Return the (X, Y) coordinate for the center point of the cell that contains the specified text.  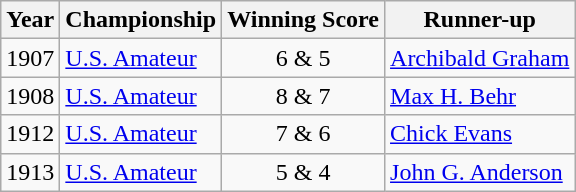
Archibald Graham (480, 58)
1913 (30, 172)
Year (30, 20)
1908 (30, 96)
5 & 4 (304, 172)
7 & 6 (304, 134)
Winning Score (304, 20)
Runner-up (480, 20)
8 & 7 (304, 96)
Max H. Behr (480, 96)
John G. Anderson (480, 172)
Championship (141, 20)
1907 (30, 58)
1912 (30, 134)
6 & 5 (304, 58)
Chick Evans (480, 134)
